Output the (X, Y) coordinate of the center of the cell containing the given text.  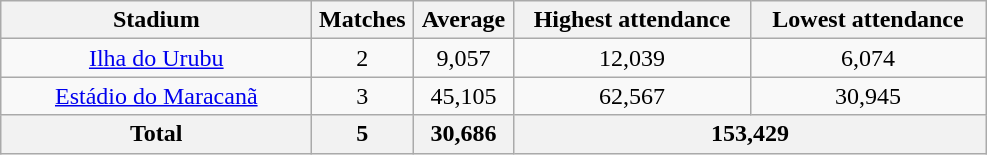
Estádio do Maracanã (156, 96)
Matches (362, 20)
Highest attendance (632, 20)
3 (362, 96)
62,567 (632, 96)
153,429 (750, 134)
45,105 (464, 96)
30,686 (464, 134)
30,945 (868, 96)
Average (464, 20)
9,057 (464, 58)
Stadium (156, 20)
Ilha do Urubu (156, 58)
2 (362, 58)
5 (362, 134)
Lowest attendance (868, 20)
12,039 (632, 58)
6,074 (868, 58)
Total (156, 134)
